Search for the cell housing the specified text and yield its (x, y) center coordinate. 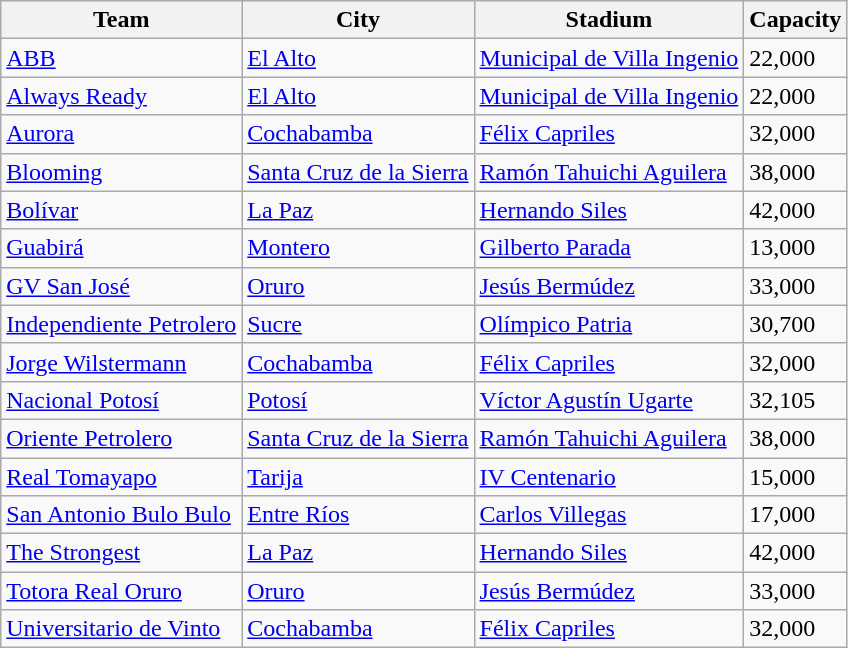
ABB (122, 58)
Team (122, 20)
Víctor Agustín Ugarte (609, 400)
17,000 (796, 515)
Capacity (796, 20)
15,000 (796, 477)
13,000 (796, 248)
Tarija (358, 477)
Montero (358, 248)
Potosí (358, 400)
Universitario de Vinto (122, 629)
Entre Ríos (358, 515)
Oriente Petrolero (122, 438)
Carlos Villegas (609, 515)
Guabirá (122, 248)
Real Tomayapo (122, 477)
32,105 (796, 400)
Olímpico Patria (609, 324)
Gilberto Parada (609, 248)
GV San José (122, 286)
IV Centenario (609, 477)
Always Ready (122, 96)
Sucre (358, 324)
Independiente Petrolero (122, 324)
City (358, 20)
Bolívar (122, 210)
The Strongest (122, 553)
Blooming (122, 172)
Totora Real Oruro (122, 591)
Aurora (122, 134)
San Antonio Bulo Bulo (122, 515)
Jorge Wilstermann (122, 362)
Nacional Potosí (122, 400)
Stadium (609, 20)
30,700 (796, 324)
